Scan for the cell matching the given text and deliver its [X, Y] coordinate at center. 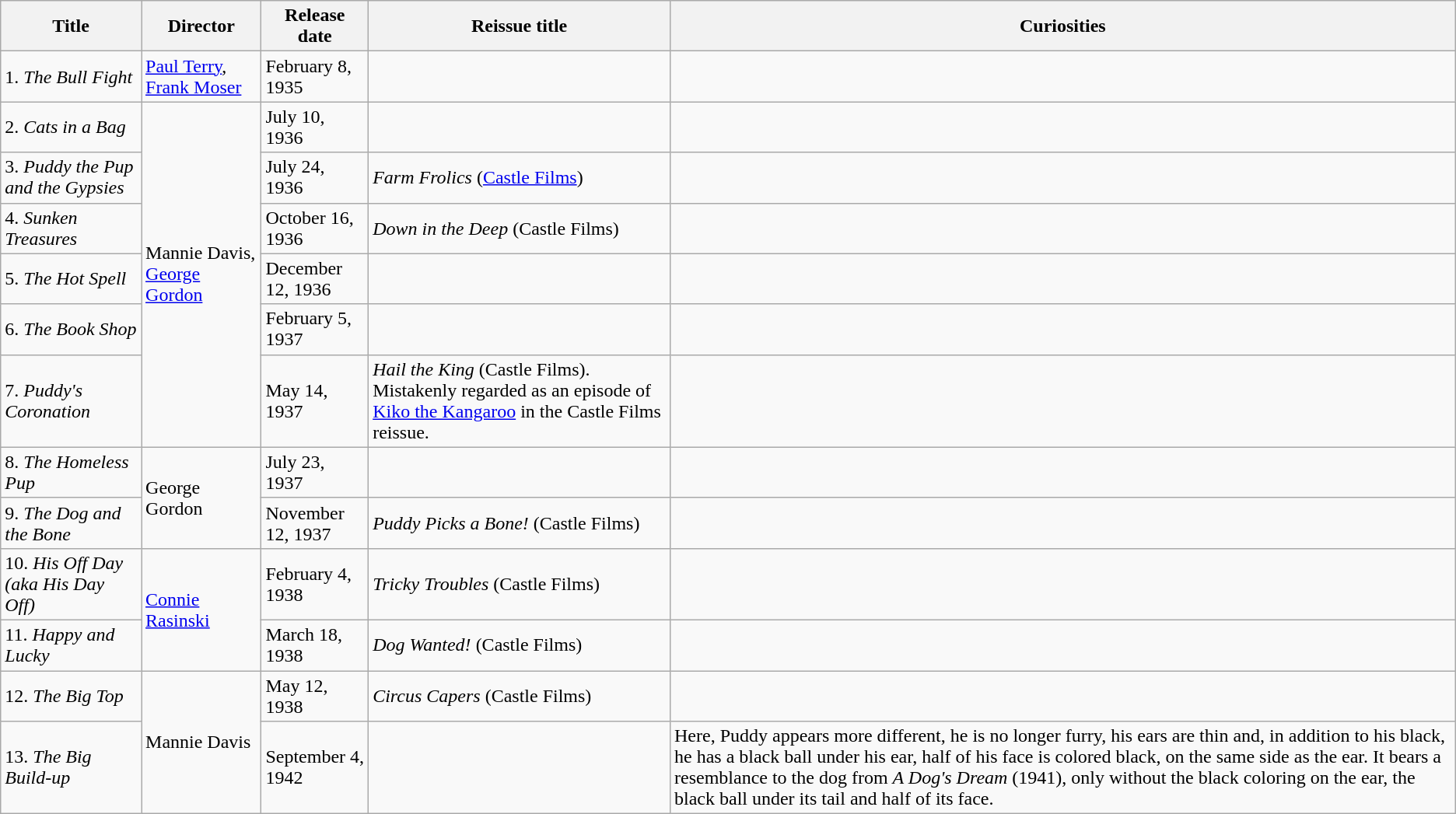
March 18, 1938 [315, 645]
November 12, 1937 [315, 522]
May 14, 1937 [315, 401]
George Gordon [201, 498]
Mannie Davis, George Gordon [201, 274]
Paul Terry, Frank Moser [201, 76]
February 5, 1937 [315, 330]
Release date [315, 26]
Down in the Deep (Castle Films) [520, 229]
Farm Frolics (Castle Films) [520, 177]
2. Cats in a Bag [72, 128]
May 12, 1938 [315, 695]
8. The Homeless Pup [72, 473]
7. Puddy's Coronation [72, 401]
Puddy Picks a Bone! (Castle Films) [520, 522]
Hail the King (Castle Films). Mistakenly regarded as an episode of Kiko the Kangaroo in the Castle Films reissue. [520, 401]
4. Sunken Treasures [72, 229]
July 24, 1936 [315, 177]
February 8, 1935 [315, 76]
5. The Hot Spell [72, 278]
Title [72, 26]
10. His Off Day (aka His Day Off) [72, 584]
Mannie Davis [201, 742]
Tricky Troubles (Castle Films) [520, 584]
12. The Big Top [72, 695]
Director [201, 26]
Reissue title [520, 26]
Circus Capers (Castle Films) [520, 695]
December 12, 1936 [315, 278]
September 4, 1942 [315, 768]
13. The Big Build-up [72, 768]
1. The Bull Fight [72, 76]
Connie Rasinski [201, 610]
6. The Book Shop [72, 330]
October 16, 1936 [315, 229]
July 23, 1937 [315, 473]
Dog Wanted! (Castle Films) [520, 645]
3. Puddy the Pup and the Gypsies [72, 177]
July 10, 1936 [315, 128]
11. Happy and Lucky [72, 645]
9. The Dog and the Bone [72, 522]
Curiosities [1062, 26]
February 4, 1938 [315, 584]
